Search for the cell housing the specified text and yield its [X, Y] center coordinate. 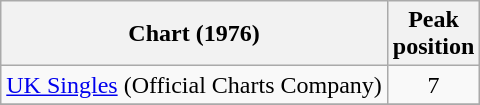
UK Singles (Official Charts Company) [194, 85]
7 [433, 85]
Peakposition [433, 34]
Chart (1976) [194, 34]
